Detect which cell encompasses the target text, then output its [X, Y] center coordinate. 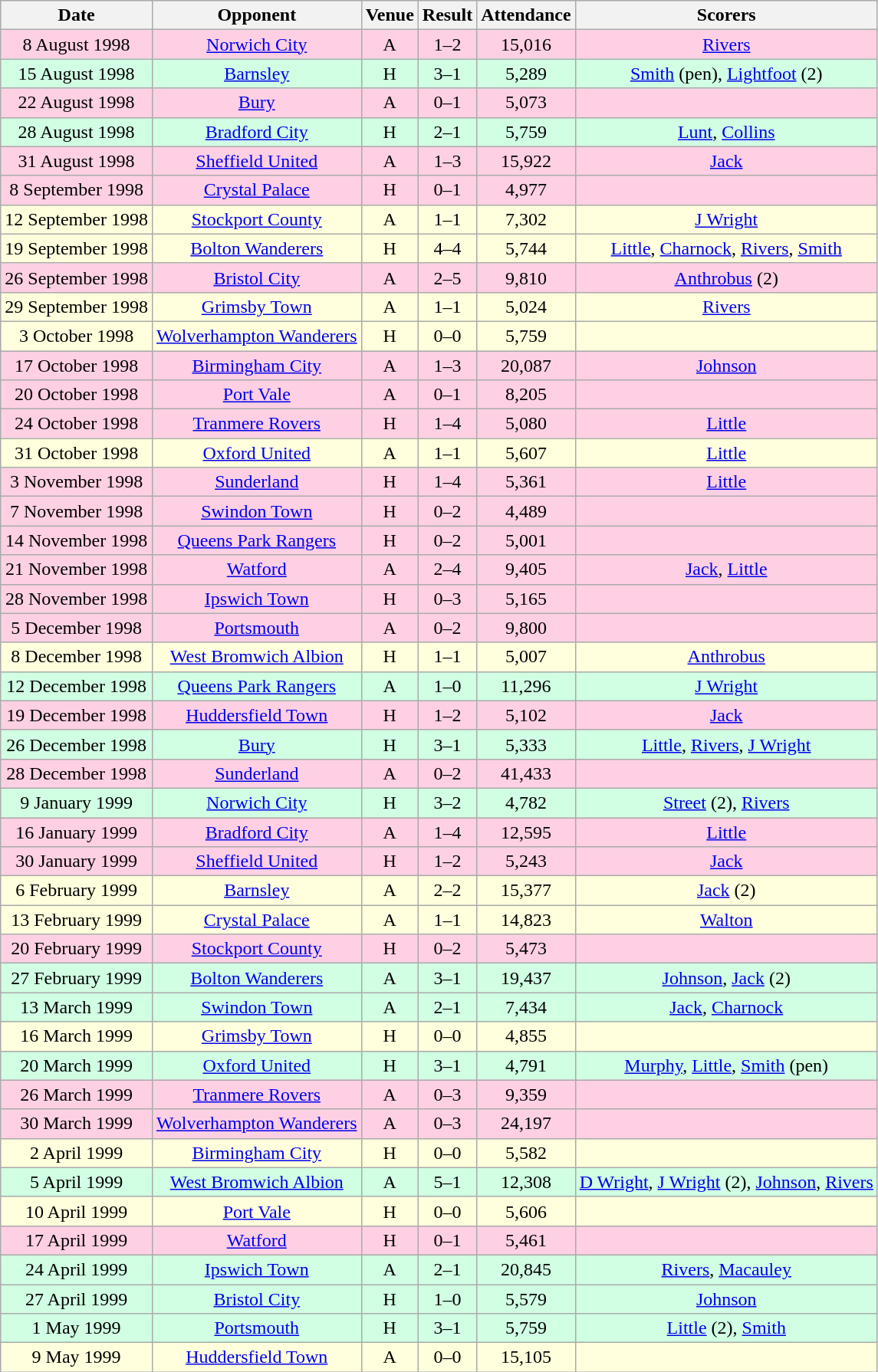
Date [77, 15]
12 December 1998 [77, 686]
9 May 1999 [77, 1357]
Little, Charnock, Rivers, Smith [726, 248]
Jack, Charnock [726, 1007]
24 April 1999 [77, 1269]
5,289 [526, 74]
5,607 [526, 453]
3–2 [447, 803]
20,087 [526, 366]
19 September 1998 [77, 248]
21 November 1998 [77, 569]
4,791 [526, 1065]
Opponent [256, 15]
2–2 [447, 891]
26 March 1999 [77, 1095]
15 August 1998 [77, 74]
16 January 1999 [77, 832]
Scorers [726, 15]
Murphy, Little, Smith (pen) [726, 1065]
31 August 1998 [77, 161]
20,845 [526, 1269]
5,243 [526, 862]
5,582 [526, 1153]
Walton [726, 920]
19 December 1998 [77, 715]
20 October 1998 [77, 395]
4,977 [526, 190]
7 November 1998 [77, 511]
41,433 [526, 773]
7,434 [526, 1007]
Anthrobus [726, 657]
5 December 1998 [77, 628]
5,080 [526, 424]
26 December 1998 [77, 744]
30 January 1999 [77, 862]
2–5 [447, 277]
24,197 [526, 1124]
12,595 [526, 832]
11,296 [526, 686]
8 September 1998 [77, 190]
5 April 1999 [77, 1182]
28 November 1998 [77, 599]
22 August 1998 [77, 103]
9 January 1999 [77, 803]
Jack (2) [726, 891]
Rivers, Macauley [726, 1269]
6 February 1999 [77, 891]
5,361 [526, 482]
4,489 [526, 511]
16 March 1999 [77, 1036]
Johnson, Jack (2) [726, 978]
13 February 1999 [77, 920]
Anthrobus (2) [726, 277]
15,105 [526, 1357]
Little, Rivers, J Wright [726, 744]
28 December 1998 [77, 773]
8,205 [526, 395]
2–4 [447, 569]
29 September 1998 [77, 307]
4,855 [526, 1036]
9,359 [526, 1095]
Smith (pen), Lightfoot (2) [726, 74]
Result [447, 15]
9,810 [526, 277]
5,102 [526, 715]
17 April 1999 [77, 1240]
26 September 1998 [77, 277]
9,800 [526, 628]
12,308 [526, 1182]
4–4 [447, 248]
27 February 1999 [77, 978]
5,333 [526, 744]
9,405 [526, 569]
1 May 1999 [77, 1328]
15,922 [526, 161]
8 August 1998 [77, 44]
27 April 1999 [77, 1299]
19,437 [526, 978]
Little (2), Smith [726, 1328]
12 September 1998 [77, 219]
5,579 [526, 1299]
5,073 [526, 103]
13 March 1999 [77, 1007]
20 February 1999 [77, 949]
14 November 1998 [77, 540]
5,461 [526, 1240]
17 October 1998 [77, 366]
D Wright, J Wright (2), Johnson, Rivers [726, 1182]
4,782 [526, 803]
8 December 1998 [77, 657]
30 March 1999 [77, 1124]
5,001 [526, 540]
Street (2), Rivers [726, 803]
5,606 [526, 1211]
5,007 [526, 657]
3 November 1998 [77, 482]
5,744 [526, 248]
Jack, Little [726, 569]
14,823 [526, 920]
15,016 [526, 44]
5,165 [526, 599]
Lunt, Collins [726, 132]
24 October 1998 [77, 424]
28 August 1998 [77, 132]
5–1 [447, 1182]
3 October 1998 [77, 336]
5,024 [526, 307]
Venue [390, 15]
Attendance [526, 15]
15,377 [526, 891]
20 March 1999 [77, 1065]
5,473 [526, 949]
7,302 [526, 219]
2 April 1999 [77, 1153]
31 October 1998 [77, 453]
10 April 1999 [77, 1211]
